Find where the given text appears and provide that cell's center as (x, y) coordinate. 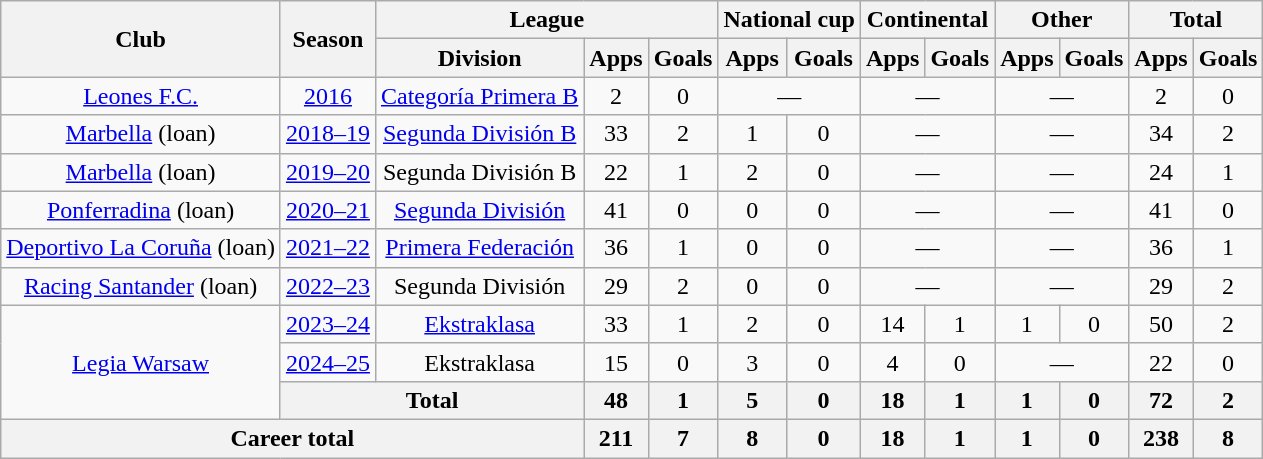
50 (1161, 324)
2023–24 (328, 324)
Ponferradina (loan) (141, 210)
Season (328, 39)
Legia Warsaw (141, 362)
Deportivo La Coruña (loan) (141, 248)
Career total (292, 438)
2022–23 (328, 286)
24 (1161, 172)
5 (752, 400)
4 (892, 362)
238 (1161, 438)
Primera Federación (479, 248)
48 (616, 400)
7 (683, 438)
2019–20 (328, 172)
2018–19 (328, 134)
Continental (927, 20)
14 (892, 324)
Division (479, 58)
2021–22 (328, 248)
National cup (789, 20)
2024–25 (328, 362)
League (546, 20)
15 (616, 362)
Club (141, 39)
2016 (328, 96)
Leones F.C. (141, 96)
Racing Santander (loan) (141, 286)
3 (752, 362)
2020–21 (328, 210)
Other (1062, 20)
Categoría Primera B (479, 96)
72 (1161, 400)
211 (616, 438)
34 (1161, 134)
